Locate the cell with the specified text and output its (X, Y) center coordinate. 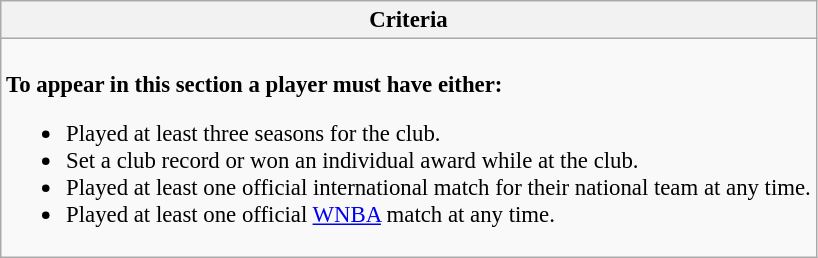
Criteria (408, 20)
